Pinpoint the cell where the given text exists, returning its [x, y] midpoint coordinate. 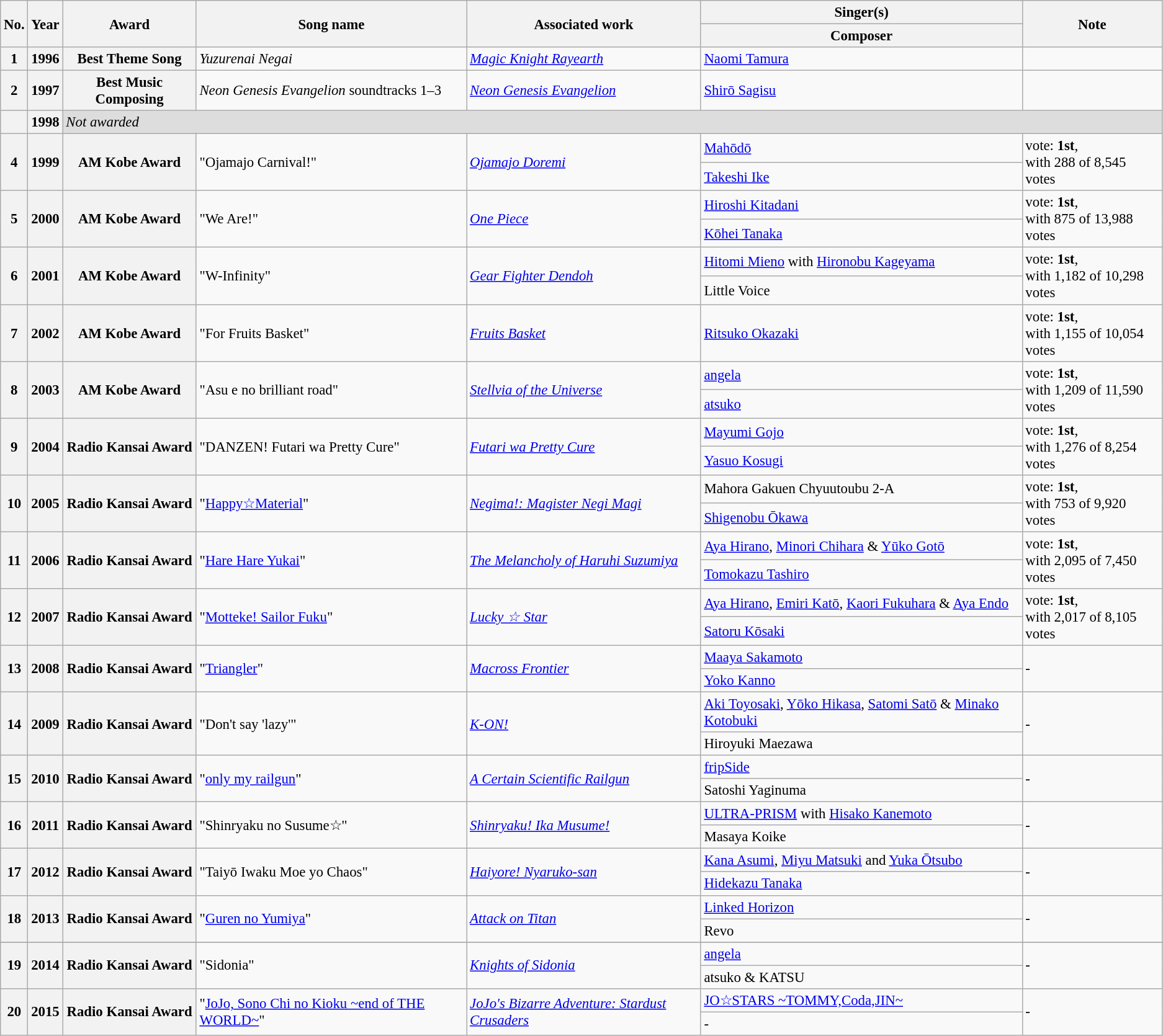
4 [14, 163]
15 [14, 779]
2000 [45, 220]
vote: 1st,with 288 of 8,545 votes [1092, 163]
vote: 1st,with 1,182 of 10,298 votes [1092, 276]
vote: 1st,with 1,155 of 10,054 votes [1092, 333]
"W-Infinity" [331, 276]
Naomi Tamura [861, 59]
1997 [45, 91]
"Motteke! Sailor Fuku" [331, 617]
Shirō Sagisu [861, 91]
"JoJo, Sono Chi no Kioku ~end of THE WORLD~" [331, 1012]
2006 [45, 560]
1996 [45, 59]
vote: 1st,with 1,276 of 8,254 votes [1092, 447]
Mahora Gakuen Chyuutoubu 2-A [861, 489]
2011 [45, 825]
Hiroyuki Maezawa [861, 744]
Gear Fighter Dendoh [583, 276]
Macross Frontier [583, 669]
Not awarded [612, 122]
2008 [45, 669]
Linked Horizon [861, 907]
Shinryaku! Ika Musume! [583, 825]
Kōhei Tanaka [861, 233]
A Certain Scientific Railgun [583, 779]
2015 [45, 1012]
"Sidonia" [331, 965]
Masaya Koike [861, 837]
Best Music Composing [129, 91]
2009 [45, 723]
Year [45, 24]
"Shinryaku no Susume☆" [331, 825]
Negima!: Magister Negi Magi [583, 503]
No. [14, 24]
2001 [45, 276]
Attack on Titan [583, 918]
fripSide [861, 767]
8 [14, 390]
Singer(s) [861, 12]
20 [14, 1012]
Associated work [583, 24]
"Triangler" [331, 669]
2010 [45, 779]
atsuko & KATSU [861, 977]
Magic Knight Rayearth [583, 59]
1 [14, 59]
Ojamajo Doremi [583, 163]
Takeshi Ike [861, 177]
Note [1092, 24]
"We Are!" [331, 220]
Knights of Sidonia [583, 965]
Neon Genesis Evangelion soundtracks 1–3 [331, 91]
2007 [45, 617]
vote: 1st,with 1,209 of 11,590 votes [1092, 390]
6 [14, 276]
Ritsuko Okazaki [861, 333]
Fruits Basket [583, 333]
JO☆STARS ~TOMMY,Coda,JIN~ [861, 1001]
Song name [331, 24]
Revo [861, 931]
12 [14, 617]
14 [14, 723]
11 [14, 560]
Neon Genesis Evangelion [583, 91]
2005 [45, 503]
"Taiyō Iwaku Moe yo Chaos" [331, 872]
Aya Hirano, Minori Chihara & Yūko Gotō [861, 546]
Lucky ☆ Star [583, 617]
Kana Asumi, Miyu Matsuki and Yuka Ōtsubo [861, 860]
13 [14, 669]
"For Fruits Basket" [331, 333]
"Asu e no brilliant road" [331, 390]
ULTRA-PRISM with Hisako Kanemoto [861, 814]
Award [129, 24]
Aya Hirano, Emiri Katō, Kaori Fukuhara & Aya Endo [861, 603]
Futari wa Pretty Cure [583, 447]
16 [14, 825]
One Piece [583, 220]
Hiroshi Kitadani [861, 205]
Aki Toyosaki, Yōko Hikasa, Satomi Satō & Minako Kotobuki [861, 712]
vote: 1st,with 2,095 of 7,450 votes [1092, 560]
"DANZEN! Futari wa Pretty Cure" [331, 447]
Mayumi Gojo [861, 432]
atsuko [861, 404]
vote: 1st,with 2,017 of 8,105 votes [1092, 617]
9 [14, 447]
Yuzurenai Negai [331, 59]
Tomokazu Tashiro [861, 574]
K-ON! [583, 723]
2013 [45, 918]
Hidekazu Tanaka [861, 884]
Shigenobu Ōkawa [861, 517]
Little Voice [861, 290]
5 [14, 220]
"Guren no Yumiya" [331, 918]
"only my railgun" [331, 779]
"Ojamajo Carnival!" [331, 163]
2 [14, 91]
"Don't say 'lazy'" [331, 723]
Stellvia of the Universe [583, 390]
1998 [45, 122]
JoJo's Bizarre Adventure: Stardust Crusaders [583, 1012]
Haiyore! Nyaruko-san [583, 872]
"Happy☆Material" [331, 503]
Hitomi Mieno with Hironobu Kageyama [861, 262]
Composer [861, 36]
18 [14, 918]
vote: 1st,with 753 of 9,920 votes [1092, 503]
2002 [45, 333]
Satoru Kōsaki [861, 631]
The Melancholy of Haruhi Suzumiya [583, 560]
Satoshi Yaginuma [861, 790]
1999 [45, 163]
19 [14, 965]
2004 [45, 447]
2012 [45, 872]
7 [14, 333]
Mahōdō [861, 148]
Best Theme Song [129, 59]
2014 [45, 965]
Yasuo Kosugi [861, 461]
vote: 1st,with 875 of 13,988 votes [1092, 220]
17 [14, 872]
Maaya Sakamoto [861, 657]
"Hare Hare Yukai" [331, 560]
2003 [45, 390]
10 [14, 503]
Yoko Kanno [861, 681]
